Scan for the cell matching the given text and deliver its [X, Y] coordinate at center. 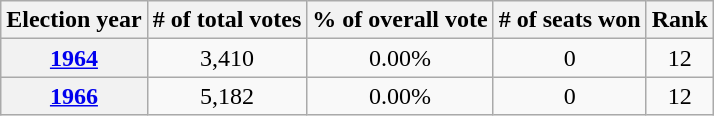
5,182 [227, 96]
# of total votes [227, 20]
% of overall vote [400, 20]
Rank [680, 20]
1966 [74, 96]
Election year [74, 20]
3,410 [227, 58]
# of seats won [570, 20]
1964 [74, 58]
